Scan for the cell matching the given text and deliver its [x, y] coordinate at center. 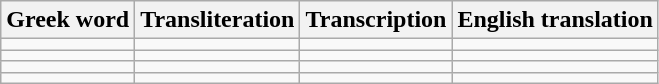
Greek word [68, 20]
Transcription [376, 20]
Transliteration [218, 20]
English translation [555, 20]
